Return the (x, y) coordinate for the center point of the cell that contains the specified text.  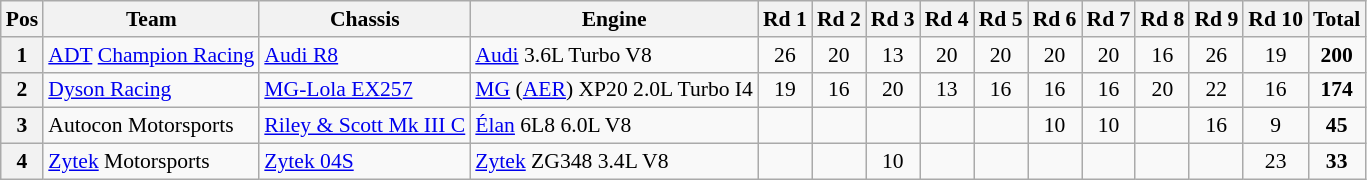
1 (22, 55)
Rd 1 (785, 19)
ADT Champion Racing (151, 55)
Zytek 04S (364, 162)
Zytek Motorsports (151, 162)
3 (22, 126)
Rd 9 (1216, 19)
22 (1216, 90)
Rd 10 (1276, 19)
Audi 3.6L Turbo V8 (614, 55)
174 (1336, 90)
Rd 7 (1109, 19)
Autocon Motorsports (151, 126)
MG-Lola EX257 (364, 90)
33 (1336, 162)
Rd 4 (947, 19)
Rd 6 (1055, 19)
Pos (22, 19)
Total (1336, 19)
2 (22, 90)
Chassis (364, 19)
23 (1276, 162)
Riley & Scott Mk III C (364, 126)
Rd 2 (839, 19)
Élan 6L8 6.0L V8 (614, 126)
MG (AER) XP20 2.0L Turbo I4 (614, 90)
200 (1336, 55)
Rd 8 (1162, 19)
Engine (614, 19)
9 (1276, 126)
45 (1336, 126)
Rd 5 (1001, 19)
Audi R8 (364, 55)
Rd 3 (893, 19)
Dyson Racing (151, 90)
Zytek ZG348 3.4L V8 (614, 162)
Team (151, 19)
4 (22, 162)
